Determine the (x, y) coordinate at the center of the cell enclosing the given text.  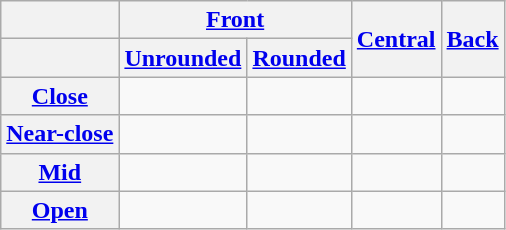
Rounded (299, 58)
Mid (60, 172)
Back (472, 39)
Close (60, 96)
Unrounded (183, 58)
Central (396, 39)
Open (60, 210)
Near-close (60, 134)
Front (235, 20)
